Locate the cell with the specified text and output its [x, y] center coordinate. 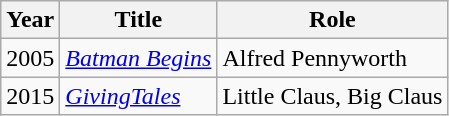
2015 [30, 96]
GivingTales [138, 96]
Year [30, 20]
Title [138, 20]
Little Claus, Big Claus [332, 96]
2005 [30, 58]
Batman Begins [138, 58]
Role [332, 20]
Alfred Pennyworth [332, 58]
